Provide the [X, Y] coordinate of the cell's center where the given text is located.  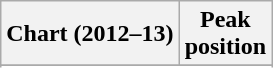
Chart (2012–13) [90, 34]
Peak position [225, 34]
